Search for the cell housing the specified text and yield its [x, y] center coordinate. 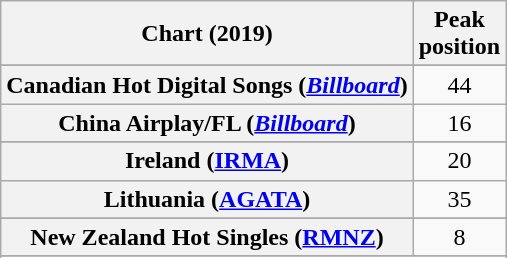
Chart (2019) [207, 34]
Lithuania (AGATA) [207, 199]
8 [459, 237]
16 [459, 123]
Canadian Hot Digital Songs (Billboard) [207, 85]
Ireland (IRMA) [207, 161]
New Zealand Hot Singles (RMNZ) [207, 237]
35 [459, 199]
44 [459, 85]
20 [459, 161]
China Airplay/FL (Billboard) [207, 123]
Peakposition [459, 34]
